Output the (x, y) coordinate of the center of the cell containing the given text.  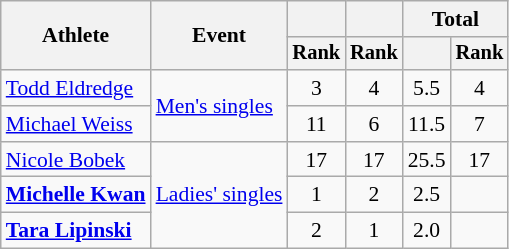
Total (456, 19)
3 (316, 88)
2.5 (427, 195)
Event (220, 36)
Todd Eldredge (76, 88)
Ladies' singles (220, 196)
5.5 (427, 88)
11 (316, 124)
25.5 (427, 160)
7 (480, 124)
6 (374, 124)
Men's singles (220, 106)
Tara Lipinski (76, 231)
11.5 (427, 124)
Athlete (76, 36)
Nicole Bobek (76, 160)
2.0 (427, 231)
Michelle Kwan (76, 195)
Michael Weiss (76, 124)
